Return the [x, y] coordinate for the center point of the cell that contains the specified text.  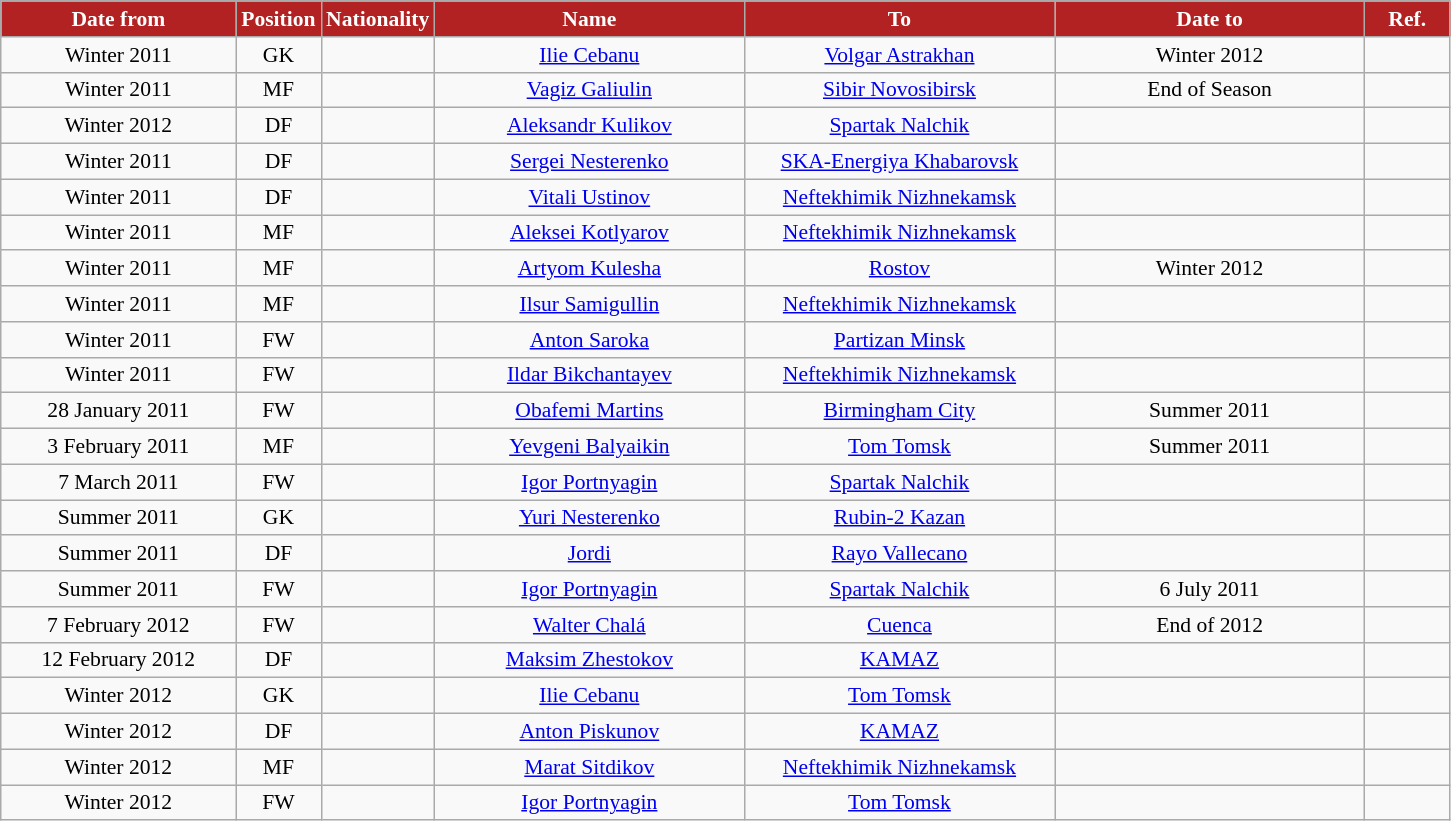
Name [589, 19]
Aleksei Kotlyarov [589, 233]
Birmingham City [899, 411]
3 February 2011 [118, 447]
Vagiz Galiulin [589, 90]
Volgar Astrakhan [899, 55]
SKA-Energiya Khabarovsk [899, 162]
Marat Sitdikov [589, 767]
7 March 2011 [118, 482]
Rubin-2 Kazan [899, 518]
Date from [118, 19]
Walter Chalá [589, 625]
Ildar Bikchantayev [589, 375]
Yuri Nesterenko [589, 518]
Sergei Nesterenko [589, 162]
End of 2012 [1210, 625]
Ilsur Samigullin [589, 304]
Yevgeni Balyaikin [589, 447]
Date to [1210, 19]
Rayo Vallecano [899, 554]
28 January 2011 [118, 411]
7 February 2012 [118, 625]
Position [278, 19]
Partizan Minsk [899, 340]
Anton Piskunov [589, 732]
Maksim Zhestokov [589, 660]
Ref. [1408, 19]
Sibir Novosibirsk [899, 90]
End of Season [1210, 90]
6 July 2011 [1210, 589]
Artyom Kulesha [589, 269]
Jordi [589, 554]
To [899, 19]
Rostov [899, 269]
Aleksandr Kulikov [589, 126]
Cuenca [899, 625]
Vitali Ustinov [589, 197]
12 February 2012 [118, 660]
Anton Saroka [589, 340]
Nationality [378, 19]
Obafemi Martins [589, 411]
